Scan for the cell matching the given text and deliver its [X, Y] coordinate at center. 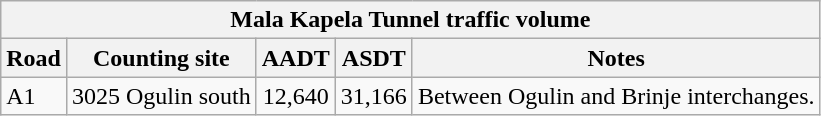
A1 [34, 96]
AADT [296, 58]
ASDT [374, 58]
Mala Kapela Tunnel traffic volume [410, 20]
3025 Ogulin south [161, 96]
Notes [616, 58]
31,166 [374, 96]
Counting site [161, 58]
Between Ogulin and Brinje interchanges. [616, 96]
Road [34, 58]
12,640 [296, 96]
